Return (X, Y) of the center of cell containing provided text 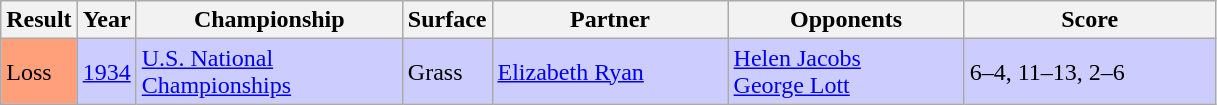
Partner (610, 20)
1934 (106, 72)
6–4, 11–13, 2–6 (1090, 72)
Grass (447, 72)
Year (106, 20)
Surface (447, 20)
Result (39, 20)
Elizabeth Ryan (610, 72)
Opponents (846, 20)
U.S. National Championships (269, 72)
Loss (39, 72)
Championship (269, 20)
Score (1090, 20)
Helen Jacobs George Lott (846, 72)
